Extract the (x, y) coordinate from the center of the cell holding the provided text.  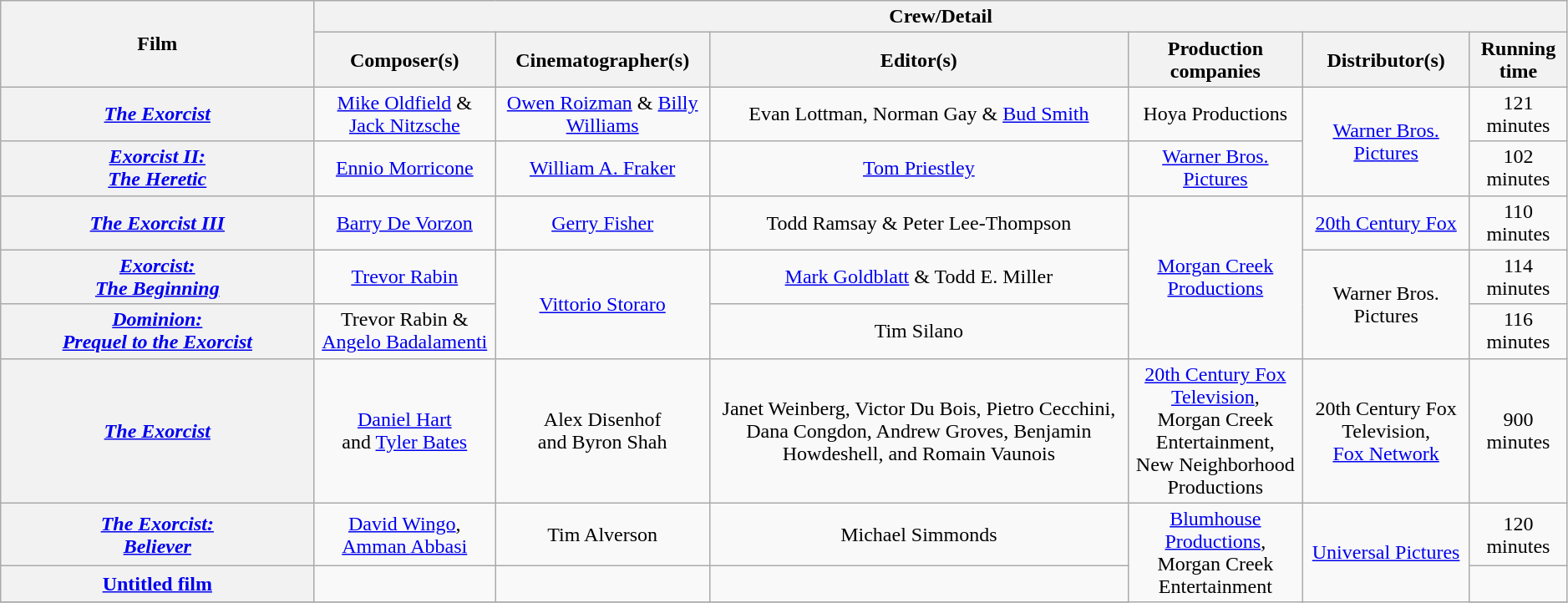
114 minutes (1519, 277)
Mark Goldblatt & Todd E. Miller (919, 277)
Janet Weinberg, Victor Du Bois, Pietro Cecchini, Dana Congdon, Andrew Groves, Benjamin Howdeshell, and Romain Vaunois (919, 431)
102 minutes (1519, 169)
Untitled film (157, 584)
Film (157, 43)
Dominion:Prequel to the Exorcist (157, 331)
Composer(s) (404, 60)
Tim Silano (919, 331)
Tim Alverson (603, 535)
Production companies (1215, 60)
Gerry Fisher (603, 222)
Running time (1519, 60)
Trevor Rabin & Angelo Badalamenti (404, 331)
Evan Lottman, Norman Gay & Bud Smith (919, 114)
Universal Pictures (1387, 553)
Daniel Hart and Tyler Bates (404, 431)
Cinematographer(s) (603, 60)
Michael Simmonds (919, 535)
Tom Priestley (919, 169)
William A. Fraker (603, 169)
David Wingo, Amman Abbasi (404, 535)
Crew/Detail (941, 17)
Owen Roizman & Billy Williams (603, 114)
Exorcist II:The Heretic (157, 169)
Todd Ramsay & Peter Lee-Thompson (919, 222)
Blumhouse Productions, Morgan Creek Entertainment (1215, 553)
Exorcist:The Beginning (157, 277)
Ennio Morricone (404, 169)
20th Century Fox Television, Fox Network (1387, 431)
Morgan Creek Productions (1215, 277)
20th Century Fox (1387, 222)
116 minutes (1519, 331)
Alex Disenhof and Byron Shah (603, 431)
120 minutes (1519, 535)
900 minutes (1519, 431)
121 minutes (1519, 114)
The Exorcist III (157, 222)
Distributor(s) (1387, 60)
The Exorcist:Believer (157, 535)
Mike Oldfield & Jack Nitzsche (404, 114)
Trevor Rabin (404, 277)
Barry De Vorzon (404, 222)
110 minutes (1519, 222)
Editor(s) (919, 60)
20th Century Fox Television, Morgan Creek Entertainment, New Neighborhood Productions (1215, 431)
Vittorio Storaro (603, 304)
Hoya Productions (1215, 114)
